Output the [x, y] coordinate of the center of the cell containing the given text.  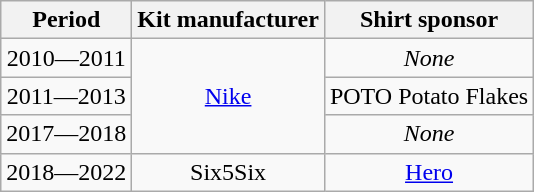
Six5Six [228, 172]
Shirt sponsor [428, 20]
2017—2018 [66, 134]
2011—2013 [66, 96]
Period [66, 20]
Hero [428, 172]
2010—2011 [66, 58]
Nike [228, 96]
POTO Potato Flakes [428, 96]
2018—2022 [66, 172]
Kit manufacturer [228, 20]
